From the cell containing the given text, extract its center point as (x, y) coordinate. 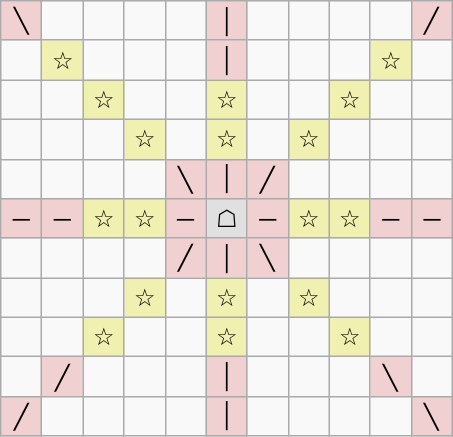
☖ (226, 219)
